From the cell containing the given text, extract its center point as [X, Y] coordinate. 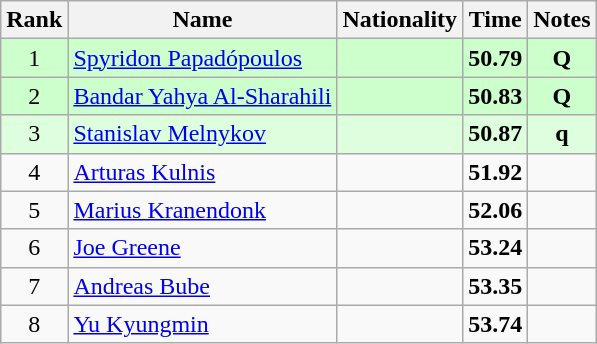
Joe Greene [202, 248]
Stanislav Melnykov [202, 134]
Rank [34, 20]
Andreas Bube [202, 286]
52.06 [496, 210]
Name [202, 20]
53.74 [496, 324]
53.35 [496, 286]
50.87 [496, 134]
Nationality [400, 20]
53.24 [496, 248]
1 [34, 58]
4 [34, 172]
50.83 [496, 96]
Bandar Yahya Al-Sharahili [202, 96]
Time [496, 20]
Marius Kranendonk [202, 210]
50.79 [496, 58]
Arturas Kulnis [202, 172]
q [562, 134]
6 [34, 248]
Spyridon Papadópoulos [202, 58]
5 [34, 210]
Notes [562, 20]
3 [34, 134]
8 [34, 324]
7 [34, 286]
2 [34, 96]
Yu Kyungmin [202, 324]
51.92 [496, 172]
